Output the [x, y] coordinate of the center of the cell containing the given text.  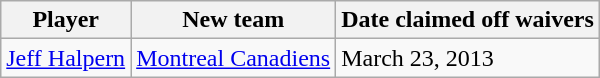
Jeff Halpern [66, 58]
Montreal Canadiens [234, 58]
Date claimed off waivers [468, 20]
March 23, 2013 [468, 58]
Player [66, 20]
New team [234, 20]
